Search for the cell housing the specified text and yield its (x, y) center coordinate. 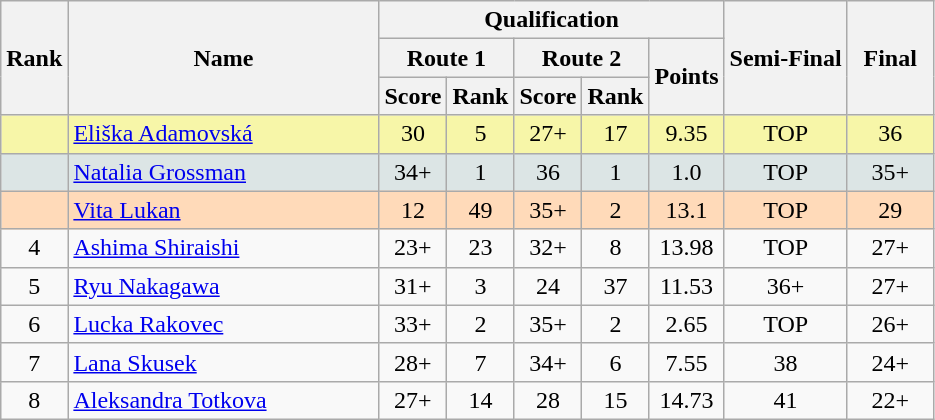
Aleksandra Totkova (224, 400)
2.65 (686, 324)
9.35 (686, 134)
Points (686, 77)
41 (786, 400)
32+ (548, 248)
36+ (786, 286)
Route 2 (582, 58)
31+ (413, 286)
26+ (890, 324)
Eliška Adamovská (224, 134)
Ashima Shiraishi (224, 248)
Vita Lukan (224, 210)
Natalia Grossman (224, 172)
30 (413, 134)
28+ (413, 362)
38 (786, 362)
7.55 (686, 362)
49 (480, 210)
Lucka Rakovec (224, 324)
14.73 (686, 400)
24+ (890, 362)
Semi-Final (786, 58)
23+ (413, 248)
4 (34, 248)
33+ (413, 324)
22+ (890, 400)
14 (480, 400)
13.98 (686, 248)
15 (616, 400)
Name (224, 58)
Final (890, 58)
12 (413, 210)
37 (616, 286)
24 (548, 286)
Lana Skusek (224, 362)
Qualification (552, 20)
Route 1 (446, 58)
17 (616, 134)
13.1 (686, 210)
1.0 (686, 172)
Ryu Nakagawa (224, 286)
23 (480, 248)
11.53 (686, 286)
3 (480, 286)
29 (890, 210)
28 (548, 400)
